From the cell containing the given text, extract its center point as [x, y] coordinate. 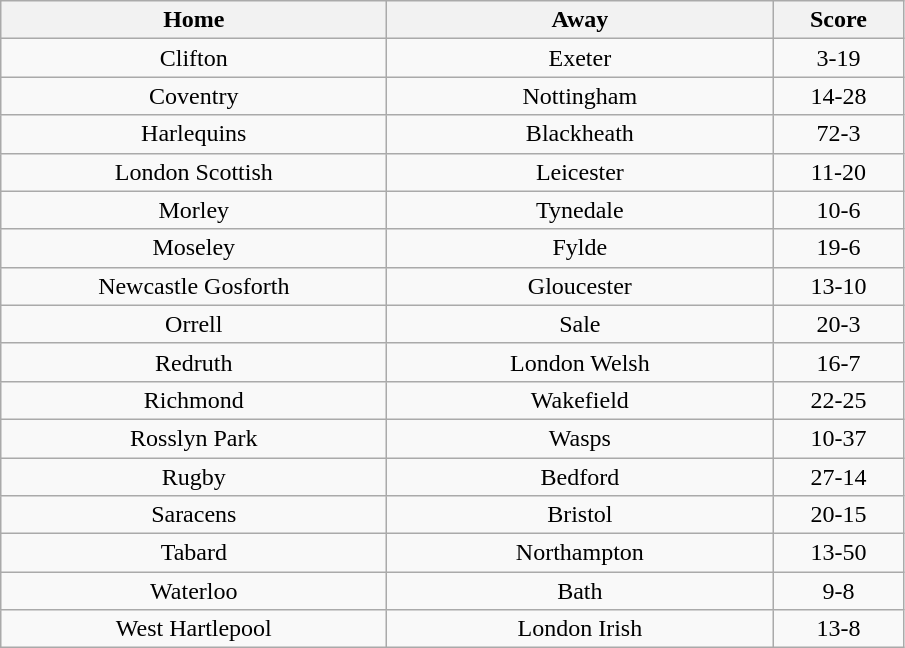
10-37 [838, 438]
Blackheath [580, 134]
Bristol [580, 515]
Wasps [580, 438]
Harlequins [194, 134]
Coventry [194, 96]
Tynedale [580, 210]
3-19 [838, 58]
Wakefield [580, 400]
27-14 [838, 477]
Tabard [194, 553]
Away [580, 20]
20-15 [838, 515]
22-25 [838, 400]
13-50 [838, 553]
Rosslyn Park [194, 438]
Nottingham [580, 96]
Orrell [194, 324]
10-6 [838, 210]
Bath [580, 591]
19-6 [838, 248]
Fylde [580, 248]
Northampton [580, 553]
London Scottish [194, 172]
Saracens [194, 515]
Newcastle Gosforth [194, 286]
20-3 [838, 324]
16-7 [838, 362]
Score [838, 20]
Bedford [580, 477]
9-8 [838, 591]
Redruth [194, 362]
Sale [580, 324]
11-20 [838, 172]
London Irish [580, 629]
13-8 [838, 629]
Richmond [194, 400]
Clifton [194, 58]
14-28 [838, 96]
Exeter [580, 58]
Leicester [580, 172]
West Hartlepool [194, 629]
Moseley [194, 248]
Home [194, 20]
72-3 [838, 134]
Gloucester [580, 286]
Morley [194, 210]
Rugby [194, 477]
13-10 [838, 286]
London Welsh [580, 362]
Waterloo [194, 591]
